Detect which cell encompasses the target text, then output its (X, Y) center coordinate. 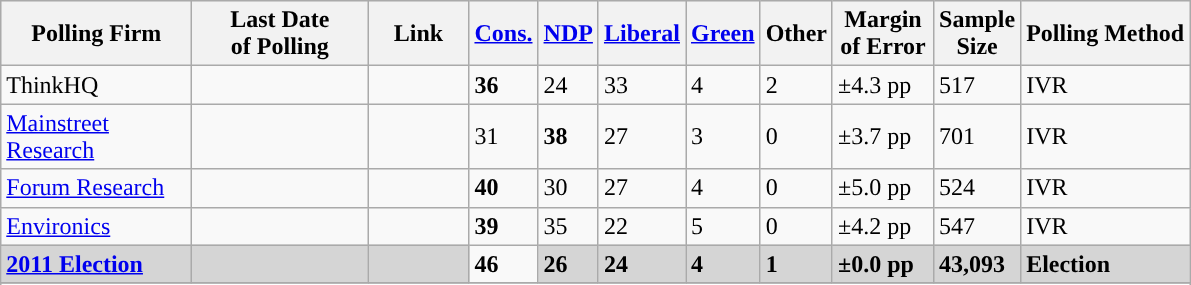
±5.0 pp (882, 188)
39 (504, 226)
±4.2 pp (882, 226)
Marginof Error (882, 34)
5 (724, 226)
547 (978, 226)
±0.0 pp (882, 264)
Mainstreet Research (96, 136)
±4.3 pp (882, 85)
38 (568, 136)
701 (978, 136)
±3.7 pp (882, 136)
ThinkHQ (96, 85)
Other (796, 34)
43,093 (978, 264)
Green (724, 34)
Polling Firm (96, 34)
40 (504, 188)
46 (504, 264)
1 (796, 264)
Election (1106, 264)
3 (724, 136)
36 (504, 85)
Forum Research (96, 188)
517 (978, 85)
33 (642, 85)
26 (568, 264)
Liberal (642, 34)
Link (418, 34)
NDP (568, 34)
30 (568, 188)
524 (978, 188)
2 (796, 85)
Polling Method (1106, 34)
31 (504, 136)
22 (642, 226)
Cons. (504, 34)
Environics (96, 226)
SampleSize (978, 34)
2011 Election (96, 264)
35 (568, 226)
Last Dateof Polling (280, 34)
